Locate the cell with the specified text and output its [x, y] center coordinate. 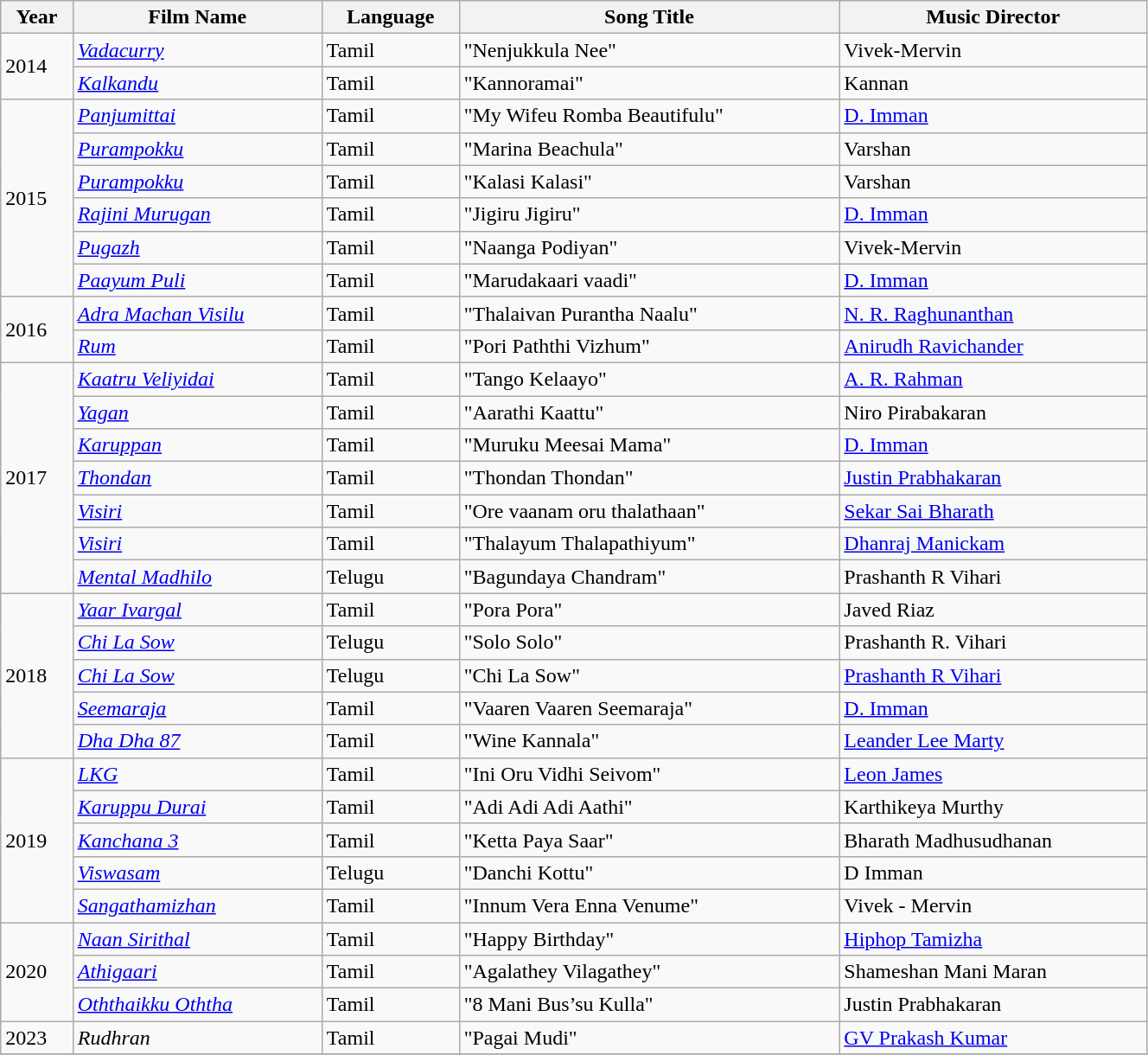
"Danchi Kottu" [649, 873]
Anirudh Ravichander [993, 346]
Kaatru Veliyidai [197, 379]
GV Prakash Kumar [993, 1038]
Adra Machan Visilu [197, 313]
LKG [197, 774]
"Tango Kelaayo" [649, 379]
Vivek - Mervin [993, 905]
Javed Riaz [993, 610]
Music Director [993, 17]
"Jigiru Jigiru" [649, 214]
"Marudakaari vaadi" [649, 280]
Kannan [993, 83]
2019 [36, 840]
"Thalaivan Purantha Naalu" [649, 313]
"Aarathi Kaattu" [649, 412]
Dha Dha 87 [197, 741]
2015 [36, 198]
"Bagundaya Chandram" [649, 577]
Paayum Puli [197, 280]
"Happy Birthday" [649, 938]
Leon James [993, 774]
"Adi Adi Adi Aathi" [649, 807]
"Vaaren Vaaren Seemaraja" [649, 708]
"Pora Pora" [649, 610]
Karthikeya Murthy [993, 807]
Mental Madhilo [197, 577]
"Thondan Thondan" [649, 478]
"Ketta Paya Saar" [649, 840]
"Ini Oru Vidhi Seivom" [649, 774]
"Thalayum Thalapathiyum" [649, 544]
"Pagai Mudi" [649, 1038]
Sangathamizhan [197, 905]
"Agalathey Vilagathey" [649, 972]
2014 [36, 67]
"Solo Solo" [649, 643]
N. R. Raghunanthan [993, 313]
Leander Lee Marty [993, 741]
Film Name [197, 17]
Prashanth R. Vihari [993, 643]
D Imman [993, 873]
Thondan [197, 478]
Karuppu Durai [197, 807]
2016 [36, 329]
Yaar Ivargal [197, 610]
"Pori Paththi Vizhum" [649, 346]
"Nenjukkula Nee" [649, 50]
Oththaikku Oththa [197, 1005]
Pugazh [197, 247]
Niro Pirabakaran [993, 412]
Vadacurry [197, 50]
Rudhran [197, 1038]
Seemaraja [197, 708]
Yagan [197, 412]
Kanchana 3 [197, 840]
"My Wifeu Romba Beautifulu" [649, 116]
Hiphop Tamizha [993, 938]
Viswasam [197, 873]
2017 [36, 477]
Rajini Murugan [197, 214]
"Kannoramai" [649, 83]
Shameshan Mani Maran [993, 972]
Panjumittai [197, 116]
"Muruku Meesai Mama" [649, 445]
2023 [36, 1038]
Kalkandu [197, 83]
A. R. Rahman [993, 379]
Karuppan [197, 445]
"Chi La Sow" [649, 675]
2020 [36, 971]
"Wine Kannala" [649, 741]
Bharath Madhusudhanan [993, 840]
"Ore vaanam oru thalathaan" [649, 511]
Rum [197, 346]
Song Title [649, 17]
Language [391, 17]
Naan Sirithal [197, 938]
Dhanraj Manickam [993, 544]
Sekar Sai Bharath [993, 511]
"8 Mani Bus’su Kulla" [649, 1005]
"Naanga Podiyan" [649, 247]
"Innum Vera Enna Venume" [649, 905]
2018 [36, 675]
Year [36, 17]
"Kalasi Kalasi" [649, 182]
Athigaari [197, 972]
"Marina Beachula" [649, 149]
